Extract the (X, Y) coordinate from the center of the cell holding the provided text.  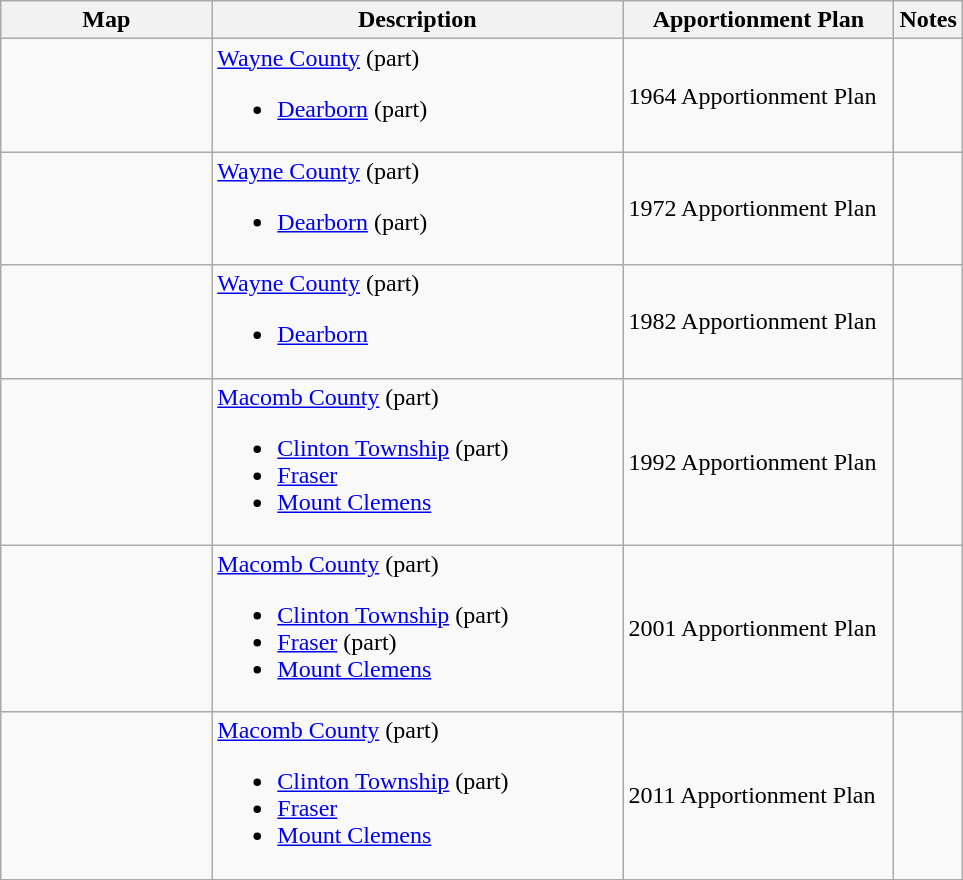
2001 Apportionment Plan (758, 628)
2011 Apportionment Plan (758, 796)
1992 Apportionment Plan (758, 462)
Macomb County (part)Clinton Township (part)Fraser (part)Mount Clemens (418, 628)
Wayne County (part)Dearborn (418, 322)
1982 Apportionment Plan (758, 322)
Notes (928, 20)
Description (418, 20)
Map (106, 20)
1972 Apportionment Plan (758, 208)
1964 Apportionment Plan (758, 96)
Apportionment Plan (758, 20)
